Provide the [x, y] coordinate of the cell's center where the given text is located.  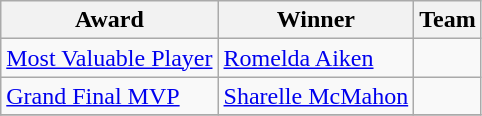
Winner [316, 20]
Sharelle McMahon [316, 96]
Romelda Aiken [316, 58]
Award [110, 20]
Most Valuable Player [110, 58]
Team [448, 20]
Grand Final MVP [110, 96]
